Return the [X, Y] coordinate for the center point of the cell that contains the specified text.  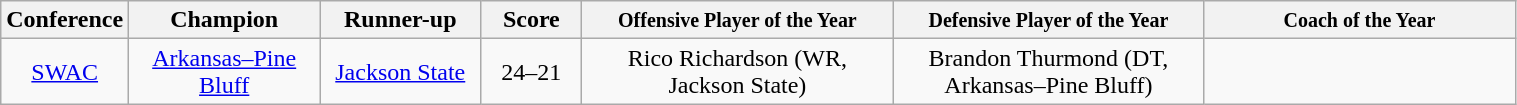
Jackson State [400, 72]
Arkansas–Pine Bluff [224, 72]
Conference [65, 20]
SWAC [65, 72]
Runner-up [400, 20]
Coach of the Year [1360, 20]
Score [532, 20]
Offensive Player of the Year [738, 20]
Defensive Player of the Year [1048, 20]
Brandon Thurmond (DT, Arkansas–Pine Bluff) [1048, 72]
Rico Richardson (WR, Jackson State) [738, 72]
Champion [224, 20]
24–21 [532, 72]
